Detect which cell encompasses the target text, then output its [x, y] center coordinate. 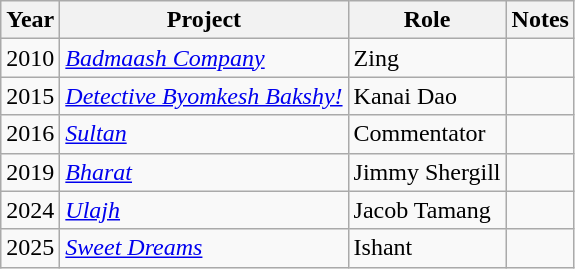
2010 [30, 58]
Ulajh [204, 210]
Commentator [427, 134]
Jacob Tamang [427, 210]
Project [204, 20]
Detective Byomkesh Bakshy! [204, 96]
Sweet Dreams [204, 248]
Kanai Dao [427, 96]
2019 [30, 172]
2015 [30, 96]
Year [30, 20]
Sultan [204, 134]
2016 [30, 134]
Jimmy Shergill [427, 172]
Notes [540, 20]
Ishant [427, 248]
Bharat [204, 172]
2025 [30, 248]
Role [427, 20]
Zing [427, 58]
2024 [30, 210]
Badmaash Company [204, 58]
